From the cell containing the given text, extract its center point as (X, Y) coordinate. 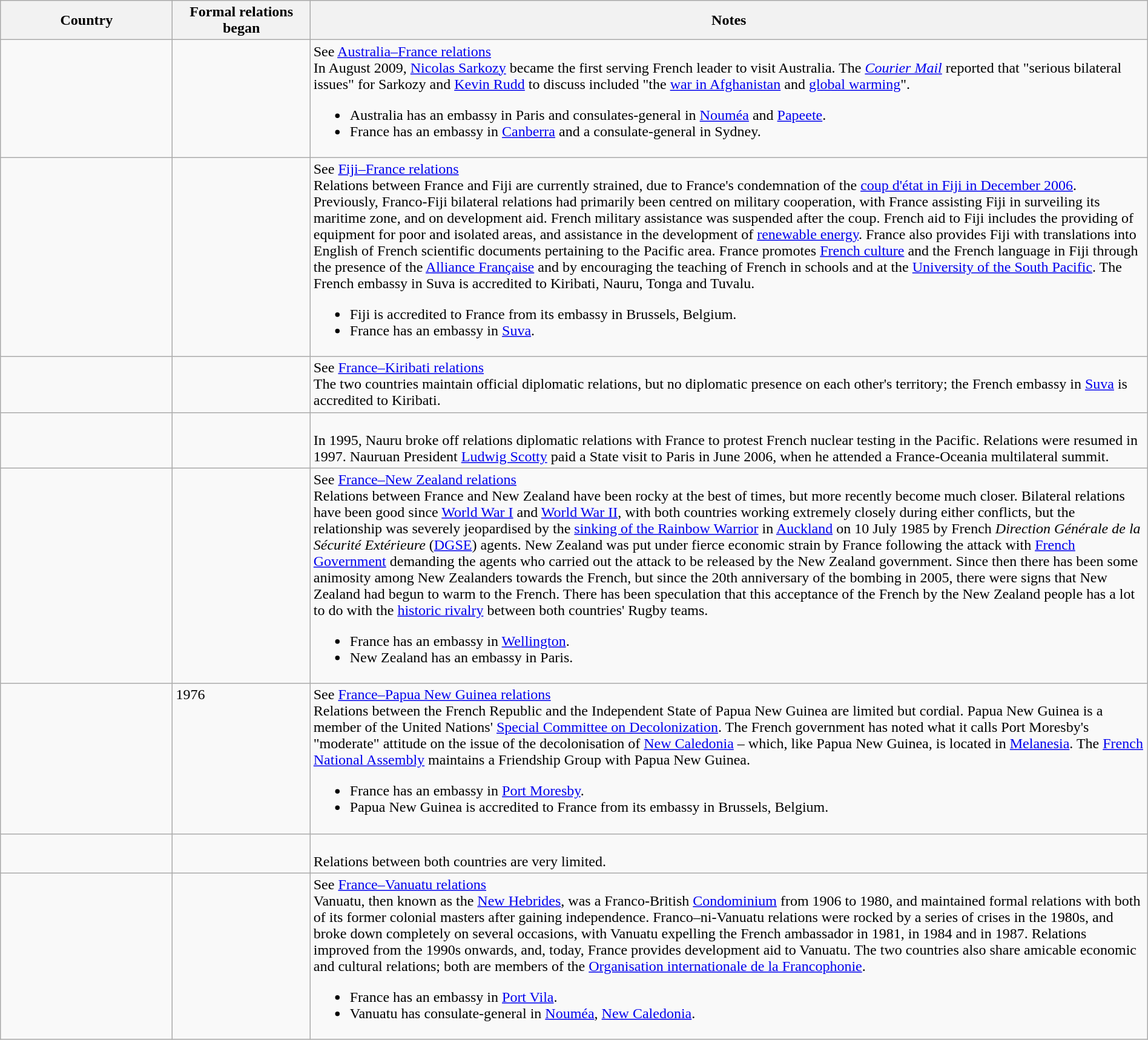
1976 (241, 759)
Formal relations began (241, 21)
Relations between both countries are very limited. (729, 854)
Country (87, 21)
Notes (729, 21)
